Search for the cell housing the specified text and yield its (x, y) center coordinate. 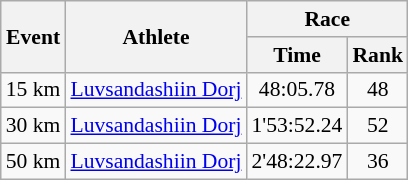
Race (327, 19)
52 (378, 126)
48:05.78 (296, 90)
48 (378, 90)
Athlete (156, 36)
Event (34, 36)
50 km (34, 162)
15 km (34, 90)
30 km (34, 126)
Time (296, 55)
1'53:52.24 (296, 126)
2'48:22.97 (296, 162)
36 (378, 162)
Rank (378, 55)
